Identify which cell holds the provided text, then report its [X, Y] central coordinate. 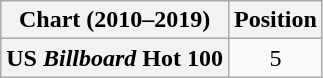
Position [276, 20]
US Billboard Hot 100 [115, 58]
5 [276, 58]
Chart (2010–2019) [115, 20]
